Search for the cell housing the specified text and yield its [x, y] center coordinate. 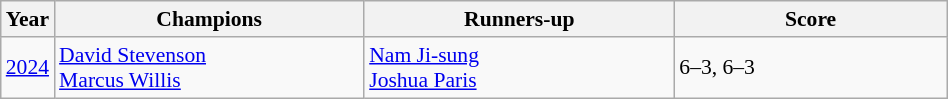
Year [28, 19]
2024 [28, 68]
6–3, 6–3 [810, 68]
Nam Ji-sung Joshua Paris [519, 68]
Runners-up [519, 19]
Champions [209, 19]
Score [810, 19]
David Stevenson Marcus Willis [209, 68]
